Determine the [X, Y] coordinate at the center of the cell enclosing the given text.  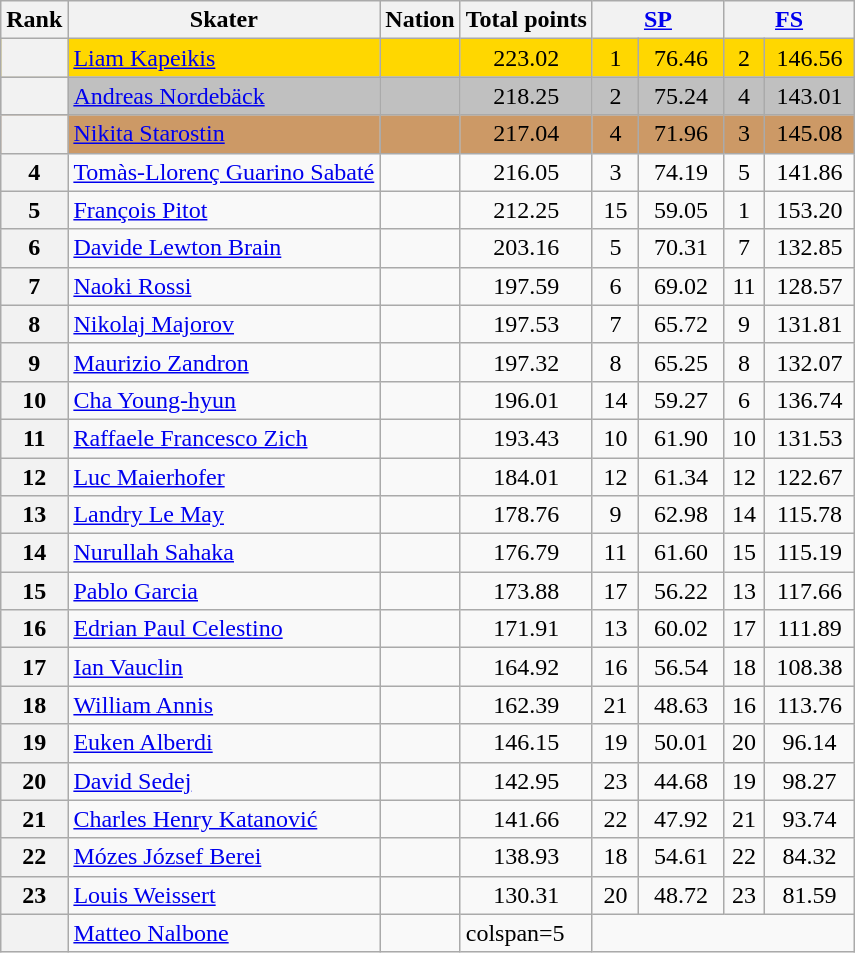
217.04 [526, 134]
176.79 [526, 553]
François Pitot [224, 210]
218.25 [526, 96]
223.02 [526, 58]
56.54 [680, 667]
81.59 [809, 895]
74.19 [680, 172]
108.38 [809, 667]
Nurullah Sahaka [224, 553]
47.92 [680, 819]
162.39 [526, 705]
197.59 [526, 286]
59.05 [680, 210]
143.01 [809, 96]
Liam Kapeikis [224, 58]
115.19 [809, 553]
145.08 [809, 134]
84.32 [809, 857]
Matteo Nalbone [224, 933]
Louis Weissert [224, 895]
Naoki Rossi [224, 286]
117.66 [809, 591]
65.25 [680, 362]
193.43 [526, 438]
132.85 [809, 248]
54.61 [680, 857]
138.93 [526, 857]
61.90 [680, 438]
60.02 [680, 629]
Raffaele Francesco Zich [224, 438]
Maurizio Zandron [224, 362]
Landry Le May [224, 515]
131.81 [809, 324]
93.74 [809, 819]
Mózes József Berei [224, 857]
122.67 [809, 477]
colspan=5 [526, 933]
61.60 [680, 553]
Cha Young-hyun [224, 400]
65.72 [680, 324]
56.22 [680, 591]
115.78 [809, 515]
Charles Henry Katanović [224, 819]
50.01 [680, 743]
FS [790, 20]
197.53 [526, 324]
132.07 [809, 362]
164.92 [526, 667]
Luc Maierhofer [224, 477]
75.24 [680, 96]
128.57 [809, 286]
146.15 [526, 743]
216.05 [526, 172]
203.16 [526, 248]
62.98 [680, 515]
153.20 [809, 210]
96.14 [809, 743]
76.46 [680, 58]
Pablo Garcia [224, 591]
184.01 [526, 477]
Euken Alberdi [224, 743]
Nikolaj Majorov [224, 324]
Tomàs-Llorenç Guarino Sabaté [224, 172]
173.88 [526, 591]
71.96 [680, 134]
David Sedej [224, 781]
Total points [526, 20]
Ian Vauclin [224, 667]
130.31 [526, 895]
Edrian Paul Celestino [224, 629]
Rank [34, 20]
SP [658, 20]
59.27 [680, 400]
Skater [224, 20]
Andreas Nordebäck [224, 96]
48.72 [680, 895]
142.95 [526, 781]
111.89 [809, 629]
212.25 [526, 210]
178.76 [526, 515]
98.27 [809, 781]
171.91 [526, 629]
197.32 [526, 362]
141.86 [809, 172]
Nikita Starostin [224, 134]
69.02 [680, 286]
44.68 [680, 781]
48.63 [680, 705]
141.66 [526, 819]
196.01 [526, 400]
William Annis [224, 705]
70.31 [680, 248]
61.34 [680, 477]
131.53 [809, 438]
113.76 [809, 705]
Davide Lewton Brain [224, 248]
Nation [420, 20]
136.74 [809, 400]
146.56 [809, 58]
